For the text-containing cell, return its midpoint in [X, Y] coordinate format. 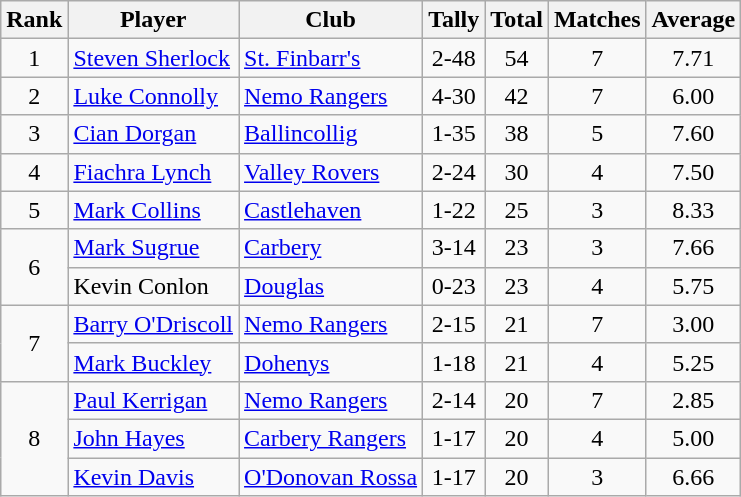
7.66 [694, 248]
Mark Collins [154, 210]
2-14 [454, 400]
1 [34, 58]
Luke Connolly [154, 96]
2-15 [454, 324]
38 [517, 134]
5.00 [694, 438]
Matches [597, 20]
3.00 [694, 324]
Castlehaven [331, 210]
Cian Dorgan [154, 134]
Total [517, 20]
Kevin Davis [154, 477]
Rank [34, 20]
0-23 [454, 286]
Carbery Rangers [331, 438]
1-22 [454, 210]
Mark Buckley [154, 362]
Fiachra Lynch [154, 172]
1-35 [454, 134]
Carbery [331, 248]
Dohenys [331, 362]
8.33 [694, 210]
John Hayes [154, 438]
2 [34, 96]
2-24 [454, 172]
Mark Sugrue [154, 248]
3-14 [454, 248]
St. Finbarr's [331, 58]
7.71 [694, 58]
5.75 [694, 286]
Paul Kerrigan [154, 400]
54 [517, 58]
6.00 [694, 96]
8 [34, 438]
Average [694, 20]
Tally [454, 20]
Player [154, 20]
7.50 [694, 172]
O'Donovan Rossa [331, 477]
7.60 [694, 134]
Valley Rovers [331, 172]
Steven Sherlock [154, 58]
25 [517, 210]
1-18 [454, 362]
30 [517, 172]
6.66 [694, 477]
2-48 [454, 58]
6 [34, 267]
Douglas [331, 286]
5.25 [694, 362]
Ballincollig [331, 134]
Club [331, 20]
2.85 [694, 400]
Kevin Conlon [154, 286]
Barry O'Driscoll [154, 324]
42 [517, 96]
4-30 [454, 96]
